From the cell containing the given text, extract its center point as [X, Y] coordinate. 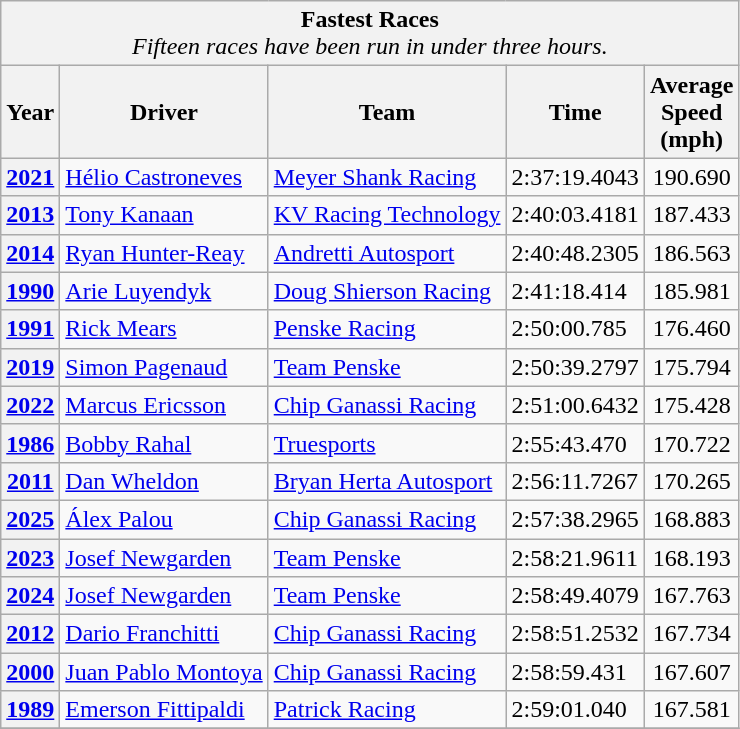
Bobby Rahal [164, 443]
1991 [30, 329]
1986 [30, 443]
Doug Shierson Racing [387, 291]
Team [387, 112]
2024 [30, 596]
1990 [30, 291]
2:50:39.2797 [575, 367]
2:56:11.7267 [575, 481]
2023 [30, 557]
2:55:43.470 [575, 443]
2:37:19.4043 [575, 177]
2021 [30, 177]
Dan Wheldon [164, 481]
Rick Mears [164, 329]
1989 [30, 710]
Ryan Hunter-Reay [164, 253]
2022 [30, 405]
167.581 [692, 710]
Patrick Racing [387, 710]
2019 [30, 367]
2:40:03.4181 [575, 215]
170.722 [692, 443]
Andretti Autosport [387, 253]
167.763 [692, 596]
167.734 [692, 634]
Year [30, 112]
2000 [30, 672]
Time [575, 112]
186.563 [692, 253]
KV Racing Technology [387, 215]
2:41:18.414 [575, 291]
Dario Franchitti [164, 634]
2:51:00.6432 [575, 405]
185.981 [692, 291]
168.193 [692, 557]
2014 [30, 253]
AverageSpeed(mph) [692, 112]
Penske Racing [387, 329]
176.460 [692, 329]
Emerson Fittipaldi [164, 710]
Meyer Shank Racing [387, 177]
190.690 [692, 177]
2:59:01.040 [575, 710]
Hélio Castroneves [164, 177]
Bryan Herta Autosport [387, 481]
187.433 [692, 215]
Truesports [387, 443]
2:58:49.4079 [575, 596]
Arie Luyendyk [164, 291]
2:57:38.2965 [575, 519]
168.883 [692, 519]
175.428 [692, 405]
Juan Pablo Montoya [164, 672]
2011 [30, 481]
2:50:00.785 [575, 329]
2:40:48.2305 [575, 253]
2025 [30, 519]
Álex Palou [164, 519]
2:58:21.9611 [575, 557]
2:58:59.431 [575, 672]
167.607 [692, 672]
2:58:51.2532 [575, 634]
2013 [30, 215]
Simon Pagenaud [164, 367]
Fastest RacesFifteen races have been run in under three hours. [370, 34]
2012 [30, 634]
Driver [164, 112]
175.794 [692, 367]
Tony Kanaan [164, 215]
Marcus Ericsson [164, 405]
170.265 [692, 481]
